Locate the cell with the specified text and output its (X, Y) center coordinate. 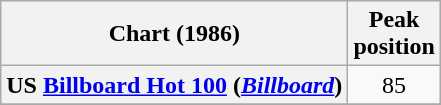
Chart (1986) (174, 34)
85 (394, 85)
Peakposition (394, 34)
US Billboard Hot 100 (Billboard) (174, 85)
